Determine the [X, Y] coordinate at the center of the cell enclosing the given text.  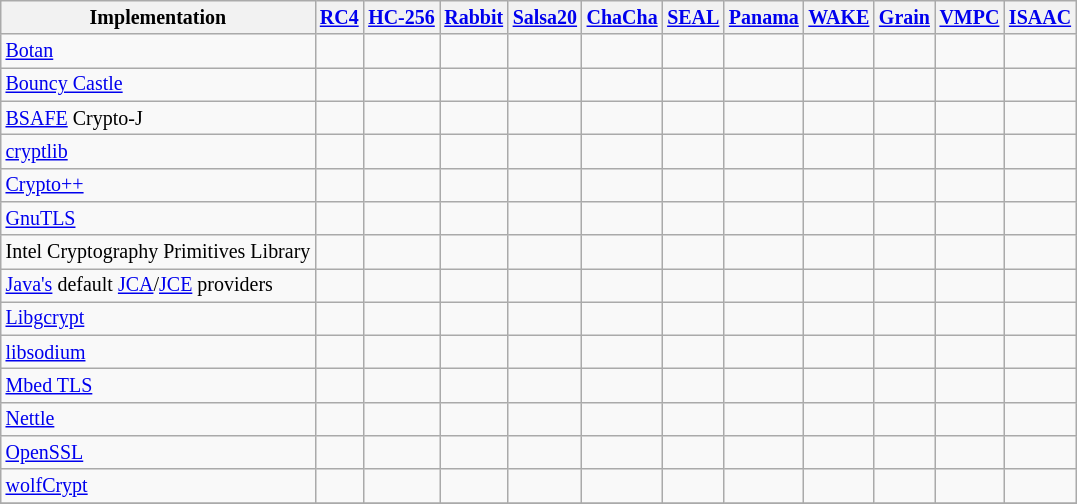
RC4 [339, 18]
OpenSSL [158, 452]
libsodium [158, 352]
Bouncy Castle [158, 84]
Crypto++ [158, 184]
cryptlib [158, 152]
Mbed TLS [158, 386]
GnuTLS [158, 218]
Libgcrypt [158, 318]
SEAL [693, 18]
WAKE [840, 18]
Java's default JCA/JCE providers [158, 286]
VMPC [970, 18]
BSAFE Crypto-J [158, 118]
Implementation [158, 18]
Grain [904, 18]
Salsa20 [545, 18]
wolfCrypt [158, 486]
ChaCha [622, 18]
Rabbit [474, 18]
ISAAC [1040, 18]
Nettle [158, 420]
Botan [158, 52]
HC-256 [401, 18]
Panama [764, 18]
Intel Cryptography Primitives Library [158, 252]
